Locate the cell with the specified text and output its [x, y] center coordinate. 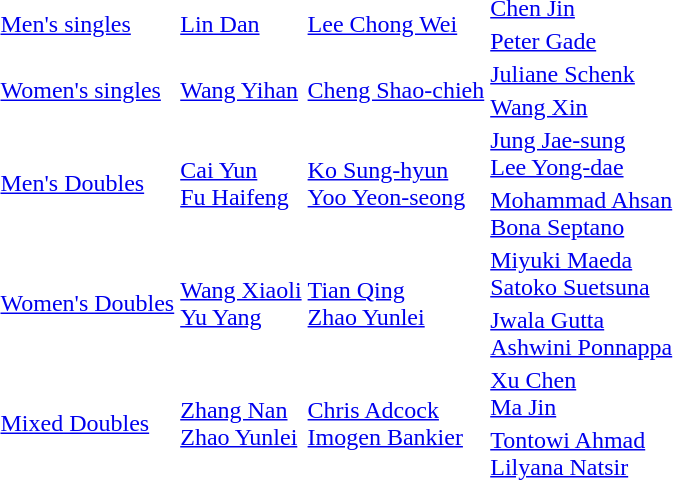
Tian Qing Zhao Yunlei [396, 304]
Ko Sung-hyun Yoo Yeon-seong [396, 184]
Cai Yun Fu Haifeng [241, 184]
Cheng Shao-chieh [396, 90]
Wang Yihan [241, 90]
Wang Xiaoli Yu Yang [241, 304]
